Capture the cell that displays the provided text and extract its (x, y) central coordinate. 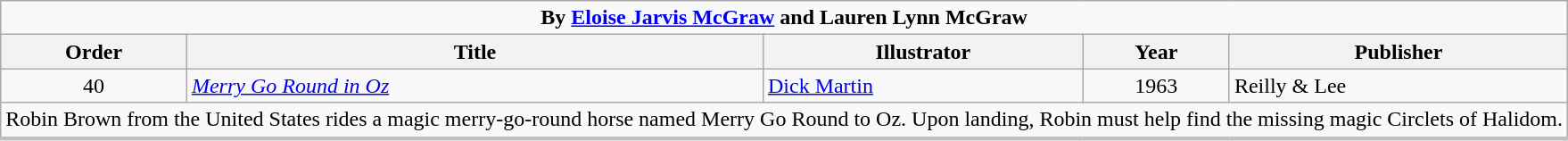
Title (475, 52)
Publisher (1399, 52)
Illustrator (922, 52)
Merry Go Round in Oz (475, 86)
Order (95, 52)
Dick Martin (922, 86)
By Eloise Jarvis McGraw and Lauren Lynn McGraw (785, 18)
1963 (1156, 86)
Year (1156, 52)
Reilly & Lee (1399, 86)
40 (95, 86)
